Capture the cell that displays the provided text and extract its (x, y) central coordinate. 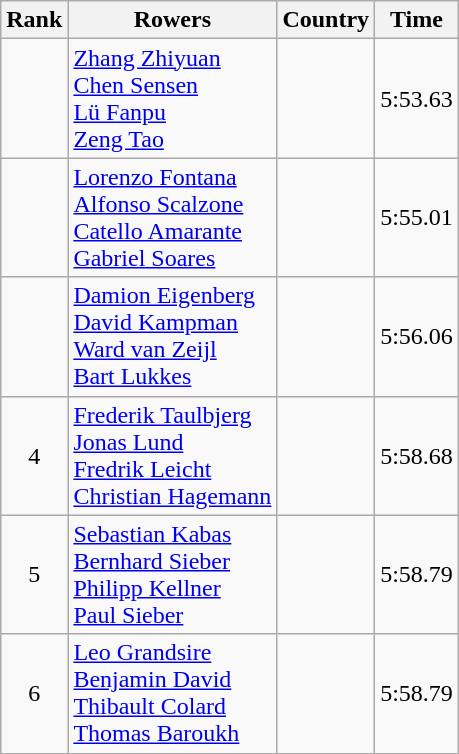
Time (417, 20)
5:53.63 (417, 98)
Country (326, 20)
Frederik TaulbjergJonas LundFredrik LeichtChristian Hagemann (172, 456)
Zhang ZhiyuanChen SensenLü FanpuZeng Tao (172, 98)
5:55.01 (417, 218)
Rank (34, 20)
4 (34, 456)
6 (34, 694)
5:58.68 (417, 456)
5:56.06 (417, 336)
Leo GrandsireBenjamin DavidThibault ColardThomas Baroukh (172, 694)
5 (34, 574)
Lorenzo FontanaAlfonso ScalzoneCatello AmaranteGabriel Soares (172, 218)
Sebastian KabasBernhard SieberPhilipp KellnerPaul Sieber (172, 574)
Damion EigenbergDavid KampmanWard van ZeijlBart Lukkes (172, 336)
Rowers (172, 20)
